Locate the cell with the specified text and output its [X, Y] center coordinate. 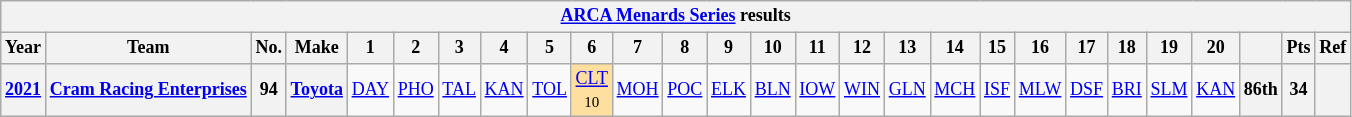
ELK [729, 90]
86th [1260, 90]
Team [148, 48]
CLT10 [592, 90]
SLM [1169, 90]
9 [729, 48]
BLN [772, 90]
Pts [1298, 48]
Ref [1333, 48]
94 [268, 90]
7 [638, 48]
20 [1216, 48]
10 [772, 48]
MCH [955, 90]
5 [550, 48]
DAY [370, 90]
17 [1087, 48]
2021 [24, 90]
Make [316, 48]
16 [1040, 48]
DSF [1087, 90]
Cram Racing Enterprises [148, 90]
MLW [1040, 90]
4 [504, 48]
8 [685, 48]
PHO [416, 90]
19 [1169, 48]
1 [370, 48]
34 [1298, 90]
TAL [459, 90]
ARCA Menards Series results [676, 16]
12 [862, 48]
2 [416, 48]
3 [459, 48]
No. [268, 48]
14 [955, 48]
11 [818, 48]
Toyota [316, 90]
WIN [862, 90]
IOW [818, 90]
15 [998, 48]
TOL [550, 90]
MOH [638, 90]
18 [1126, 48]
ISF [998, 90]
13 [907, 48]
POC [685, 90]
BRI [1126, 90]
GLN [907, 90]
Year [24, 48]
6 [592, 48]
